Scan for the cell matching the given text and deliver its [x, y] coordinate at center. 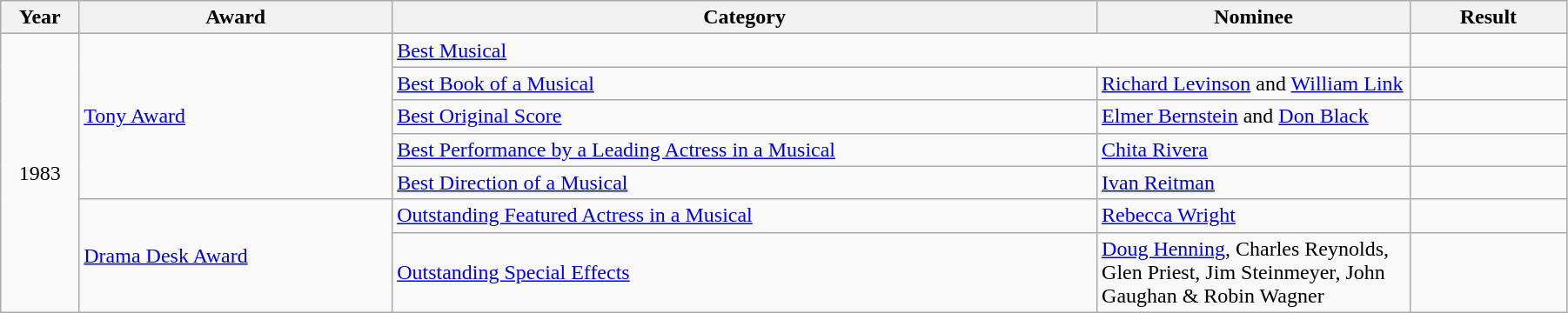
Ivan Reitman [1254, 183]
Best Musical [901, 50]
Tony Award [236, 117]
Elmer Bernstein and Don Black [1254, 117]
Award [236, 17]
Drama Desk Award [236, 256]
1983 [40, 173]
Outstanding Featured Actress in a Musical [745, 216]
Category [745, 17]
Year [40, 17]
Best Book of a Musical [745, 83]
Nominee [1254, 17]
Best Direction of a Musical [745, 183]
Doug Henning, Charles Reynolds, Glen Priest, Jim Steinmeyer, John Gaughan & Robin Wagner [1254, 272]
Result [1488, 17]
Outstanding Special Effects [745, 272]
Best Performance by a Leading Actress in a Musical [745, 150]
Richard Levinson and William Link [1254, 83]
Chita Rivera [1254, 150]
Best Original Score [745, 117]
Rebecca Wright [1254, 216]
